Detect which cell encompasses the target text, then output its [X, Y] center coordinate. 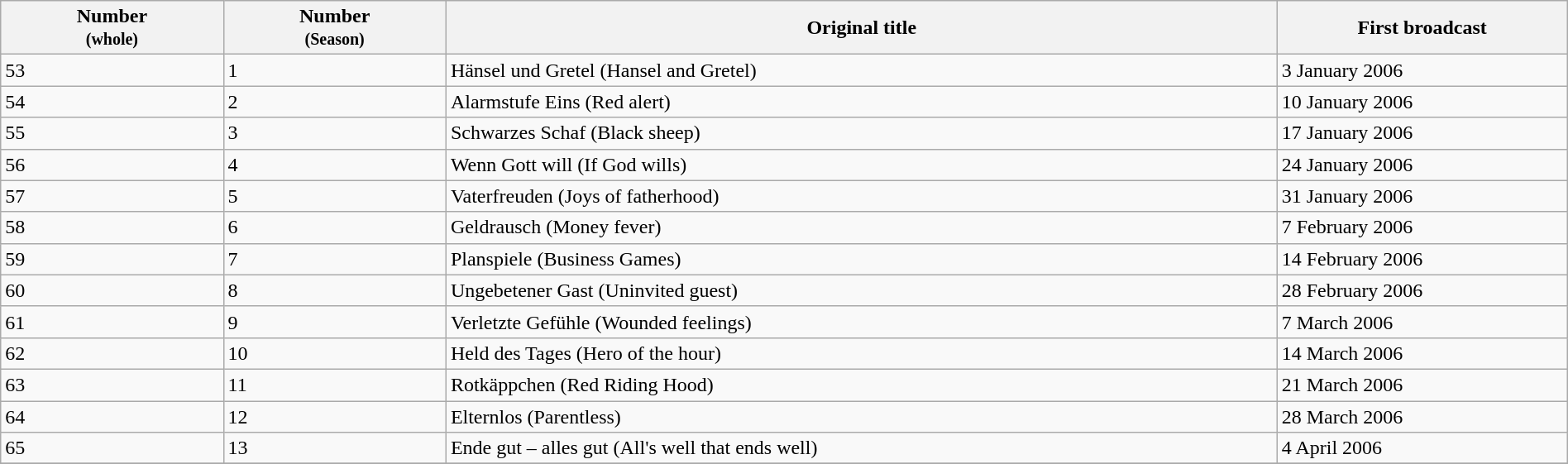
63 [112, 385]
24 January 2006 [1422, 165]
6 [334, 227]
55 [112, 133]
Vaterfreuden (Joys of fatherhood) [862, 196]
31 January 2006 [1422, 196]
57 [112, 196]
Number (Season) [334, 28]
7 March 2006 [1422, 322]
13 [334, 448]
28 February 2006 [1422, 290]
56 [112, 165]
58 [112, 227]
60 [112, 290]
53 [112, 70]
17 January 2006 [1422, 133]
Elternlos (Parentless) [862, 416]
12 [334, 416]
Original title [862, 28]
4 April 2006 [1422, 448]
Wenn Gott will (If God wills) [862, 165]
Rotkäppchen (Red Riding Hood) [862, 385]
Schwarzes Schaf (Black sheep) [862, 133]
Ungebetener Gast (Uninvited guest) [862, 290]
10 January 2006 [1422, 102]
Verletzte Gefühle (Wounded feelings) [862, 322]
Alarmstufe Eins (Red alert) [862, 102]
14 March 2006 [1422, 353]
8 [334, 290]
10 [334, 353]
4 [334, 165]
Planspiele (Business Games) [862, 259]
First broadcast [1422, 28]
2 [334, 102]
11 [334, 385]
64 [112, 416]
Geldrausch (Money fever) [862, 227]
28 March 2006 [1422, 416]
62 [112, 353]
Ende gut – alles gut (All's well that ends well) [862, 448]
1 [334, 70]
7 February 2006 [1422, 227]
14 February 2006 [1422, 259]
Number (whole) [112, 28]
7 [334, 259]
3 January 2006 [1422, 70]
54 [112, 102]
9 [334, 322]
Held des Tages (Hero of the hour) [862, 353]
59 [112, 259]
Hänsel und Gretel (Hansel and Gretel) [862, 70]
21 March 2006 [1422, 385]
65 [112, 448]
3 [334, 133]
61 [112, 322]
5 [334, 196]
